Find where the given text appears and provide that cell's center as (x, y) coordinate. 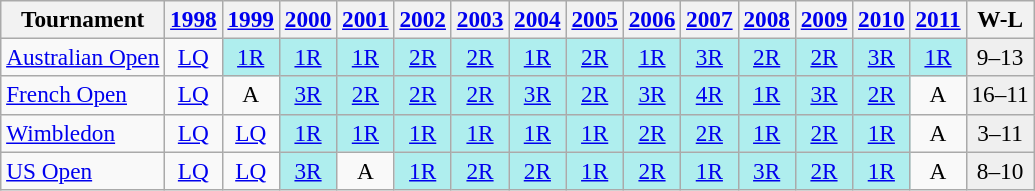
2004 (538, 19)
4R (710, 95)
2009 (824, 19)
9–13 (1000, 57)
French Open (83, 95)
US Open (83, 170)
W-L (1000, 19)
Tournament (83, 19)
16–11 (1000, 95)
Australian Open (83, 57)
8–10 (1000, 170)
2007 (710, 19)
2005 (594, 19)
Wimbledon (83, 133)
3–11 (1000, 133)
2001 (366, 19)
2003 (480, 19)
2010 (882, 19)
1998 (194, 19)
2000 (308, 19)
2011 (938, 19)
1999 (250, 19)
2006 (652, 19)
2008 (766, 19)
2002 (422, 19)
